Locate the cell with the specified text and output its (x, y) center coordinate. 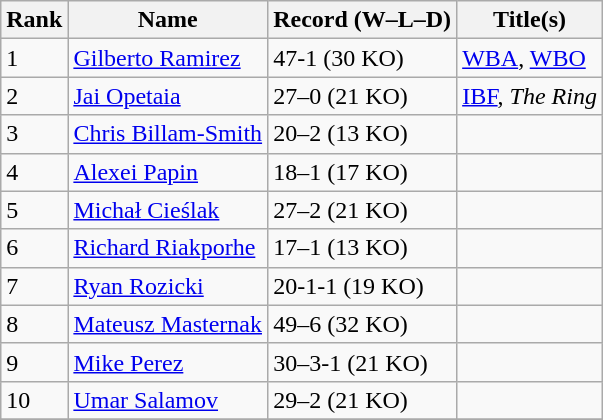
27–2 (21 KO) (362, 210)
9 (34, 362)
Mike Perez (168, 362)
Ryan Rozicki (168, 286)
3 (34, 134)
Gilberto Ramirez (168, 58)
Record (W–L–D) (362, 20)
4 (34, 172)
Title(s) (530, 20)
10 (34, 400)
Mateusz Masternak (168, 324)
17–1 (13 KO) (362, 248)
18–1 (17 KO) (362, 172)
Chris Billam-Smith (168, 134)
Jai Opetaia (168, 96)
Name (168, 20)
49–6 (32 KO) (362, 324)
47-1 (30 KO) (362, 58)
27–0 (21 KO) (362, 96)
Umar Salamov (168, 400)
Rank (34, 20)
30–3-1 (21 KO) (362, 362)
5 (34, 210)
2 (34, 96)
Alexei Papin (168, 172)
WBA, WBO (530, 58)
1 (34, 58)
29–2 (21 KO) (362, 400)
8 (34, 324)
20-1-1 (19 KO) (362, 286)
6 (34, 248)
Richard Riakporhe (168, 248)
IBF, The Ring (530, 96)
7 (34, 286)
Michał Cieślak (168, 210)
20–2 (13 KO) (362, 134)
